For the text-containing cell, return its midpoint in (X, Y) coordinate format. 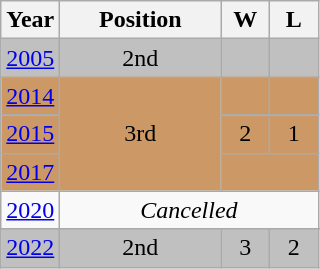
1 (294, 134)
2022 (30, 248)
3 (246, 248)
2014 (30, 96)
2015 (30, 134)
2005 (30, 58)
Position (140, 20)
3rd (140, 134)
Cancelled (189, 210)
2017 (30, 172)
2020 (30, 210)
W (246, 20)
Year (30, 20)
L (294, 20)
